Identify which cell holds the provided text, then report its [x, y] central coordinate. 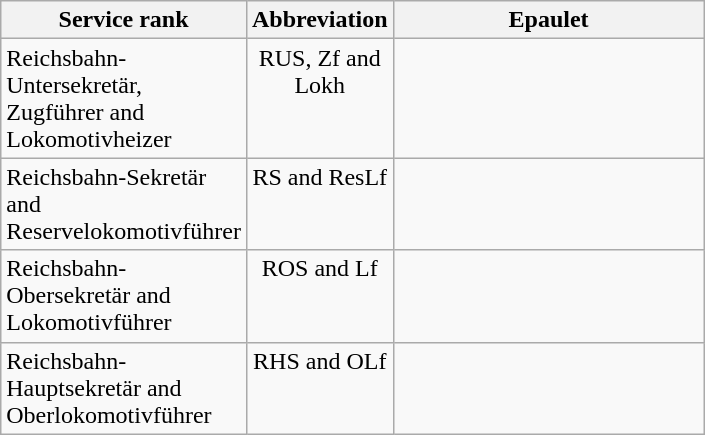
Reichsbahn-Hauptsekretär and Oberlokomotivführer [124, 388]
Service rank [124, 20]
Epaulet [548, 20]
Reichsbahn-Obersekretär and Lokomotivführer [124, 296]
Abbreviation [320, 20]
Reichsbahn-Sekretär and Reservelokomotivführer [124, 204]
ROS and Lf [320, 296]
Reichsbahn-Untersekretär, Zugführer and Lokomotivheizer [124, 98]
RUS, Zf and Lokh [320, 98]
RS and ResLf [320, 204]
RHS and OLf [320, 388]
